From the cell containing the given text, extract its center point as [X, Y] coordinate. 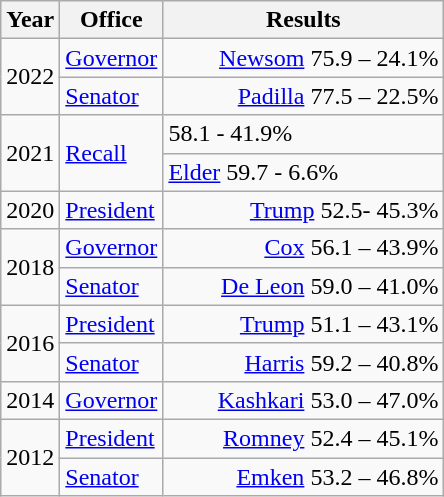
Padilla 77.5 – 22.5% [304, 96]
2020 [30, 210]
2021 [30, 153]
De Leon 59.0 – 41.0% [304, 286]
58.1 - 41.9% [304, 134]
Year [30, 20]
Trump 52.5- 45.3% [304, 210]
Newsom 75.9 – 24.1% [304, 58]
2012 [30, 457]
Emken 53.2 – 46.8% [304, 477]
2016 [30, 343]
Trump 51.1 – 43.1% [304, 324]
Results [304, 20]
Cox 56.1 – 43.9% [304, 248]
2014 [30, 400]
Recall [112, 153]
2022 [30, 77]
Harris 59.2 – 40.8% [304, 362]
Kashkari 53.0 – 47.0% [304, 400]
2018 [30, 267]
Office [112, 20]
Elder 59.7 - 6.6% [304, 172]
Romney 52.4 – 45.1% [304, 438]
